Return the [X, Y] coordinate for the center point of the cell that contains the specified text.  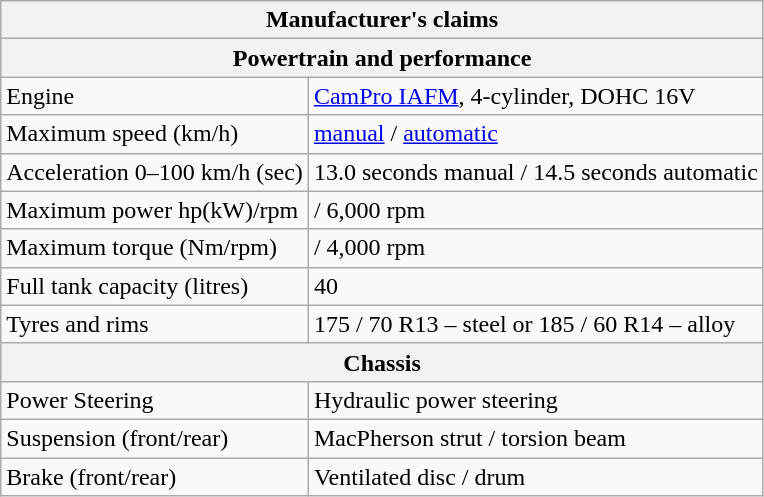
Acceleration 0–100 km/h (sec) [155, 172]
manual / automatic [536, 134]
Ventilated disc / drum [536, 477]
Tyres and rims [155, 324]
Full tank capacity (litres) [155, 286]
Chassis [382, 362]
Power Steering [155, 400]
Hydraulic power steering [536, 400]
Manufacturer's claims [382, 20]
Maximum torque (Nm/rpm) [155, 248]
Maximum speed (km/h) [155, 134]
Engine [155, 96]
/ 4,000 rpm [536, 248]
Suspension (front/rear) [155, 438]
/ 6,000 rpm [536, 210]
MacPherson strut / torsion beam [536, 438]
175 / 70 R13 – steel or 185 / 60 R14 – alloy [536, 324]
40 [536, 286]
Maximum power hp(kW)/rpm [155, 210]
CamPro IAFM, 4-cylinder, DOHC 16V [536, 96]
13.0 seconds manual / 14.5 seconds automatic [536, 172]
Powertrain and performance [382, 58]
Brake (front/rear) [155, 477]
